Search for the cell housing the specified text and yield its (x, y) center coordinate. 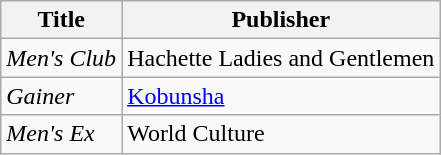
Gainer (62, 96)
Men's Club (62, 58)
Men's Ex (62, 134)
Title (62, 20)
Kobunsha (281, 96)
Hachette Ladies and Gentlemen (281, 58)
Publisher (281, 20)
World Culture (281, 134)
